Return [x, y] of the center of cell containing provided text 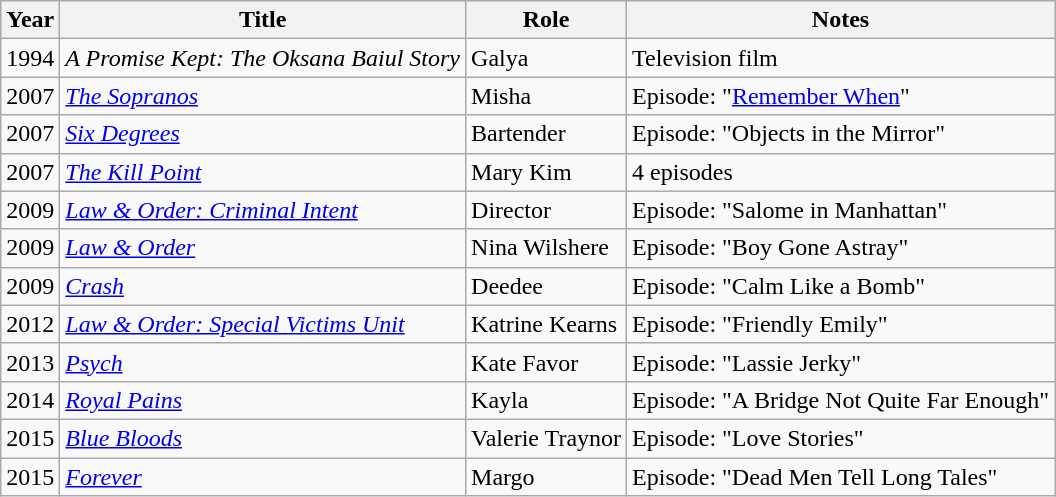
Misha [546, 96]
Notes [841, 20]
The Sopranos [263, 96]
1994 [30, 58]
Role [546, 20]
2013 [30, 362]
Psych [263, 362]
Title [263, 20]
Episode: "Friendly Emily" [841, 324]
Television film [841, 58]
Episode: "Love Stories" [841, 438]
Nina Wilshere [546, 248]
Galya [546, 58]
The Kill Point [263, 172]
2014 [30, 400]
Episode: "Dead Men Tell Long Tales" [841, 477]
Episode: "Salome in Manhattan" [841, 210]
Forever [263, 477]
4 episodes [841, 172]
Episode: "Boy Gone Astray" [841, 248]
Kate Favor [546, 362]
Margo [546, 477]
Episode: "Remember When" [841, 96]
Katrine Kearns [546, 324]
2012 [30, 324]
Law & Order: Criminal Intent [263, 210]
Blue Bloods [263, 438]
Bartender [546, 134]
Episode: "A Bridge Not Quite Far Enough" [841, 400]
Episode: "Lassie Jerky" [841, 362]
Deedee [546, 286]
Six Degrees [263, 134]
Episode: "Objects in the Mirror" [841, 134]
A Promise Kept: The Oksana Baiul Story [263, 58]
Year [30, 20]
Director [546, 210]
Valerie Traynor [546, 438]
Law & Order [263, 248]
Episode: "Calm Like a Bomb" [841, 286]
Crash [263, 286]
Royal Pains [263, 400]
Kayla [546, 400]
Law & Order: Special Victims Unit [263, 324]
Mary Kim [546, 172]
